Return [x, y] of the center of cell containing provided text 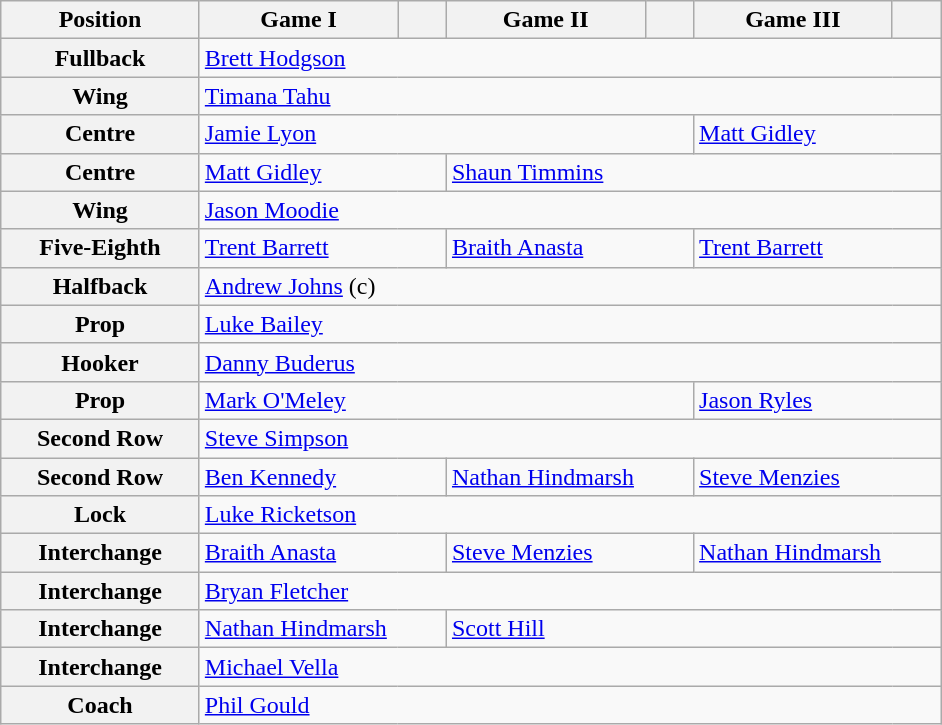
Position [100, 20]
Shaun Timmins [693, 172]
Jason Moodie [570, 210]
Five-Eighth [100, 248]
Michael Vella [570, 667]
Game I [298, 20]
Jason Ryles [818, 400]
Danny Buderus [570, 362]
Timana Tahu [570, 96]
Game III [794, 20]
Jamie Lyon [446, 134]
Luke Bailey [570, 324]
Halfback [100, 286]
Bryan Fletcher [570, 591]
Luke Ricketson [570, 515]
Phil Gould [570, 705]
Brett Hodgson [570, 58]
Fullback [100, 58]
Game II [546, 20]
Ben Kennedy [322, 477]
Mark O'Meley [446, 400]
Coach [100, 705]
Steve Simpson [570, 438]
Scott Hill [693, 629]
Lock [100, 515]
Hooker [100, 362]
Andrew Johns (c) [570, 286]
